Capture the cell that displays the provided text and extract its [X, Y] central coordinate. 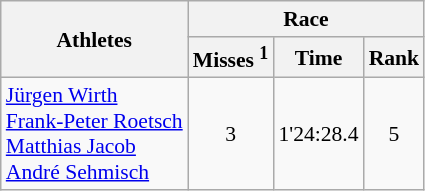
3 [231, 134]
Misses 1 [231, 58]
Time [318, 58]
5 [394, 134]
Jürgen WirthFrank-Peter RoetschMatthias JacobAndré Sehmisch [94, 134]
1'24:28.4 [318, 134]
Race [306, 19]
Rank [394, 58]
Athletes [94, 40]
